Pinpoint the cell where the given text exists, returning its [x, y] midpoint coordinate. 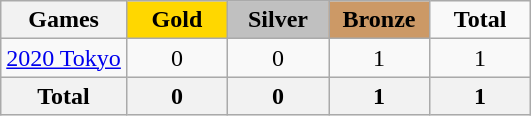
Gold [176, 20]
Games [64, 20]
Bronze [378, 20]
Silver [278, 20]
2020 Tokyo [64, 58]
